Capture the cell that displays the provided text and extract its (X, Y) central coordinate. 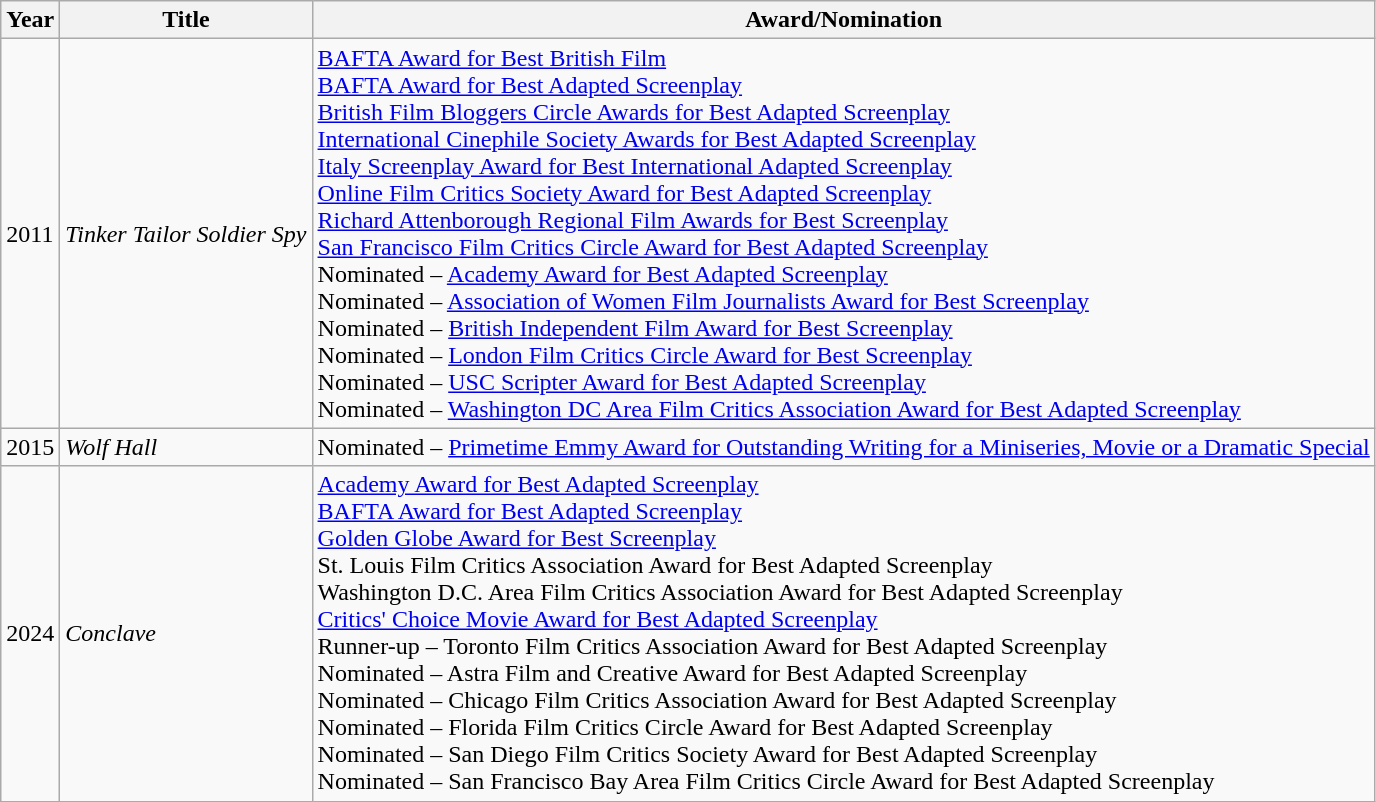
Tinker Tailor Soldier Spy (186, 234)
Wolf Hall (186, 447)
Title (186, 20)
Nominated – Primetime Emmy Award for Outstanding Writing for a Miniseries, Movie or a Dramatic Special (844, 447)
2015 (30, 447)
Year (30, 20)
Award/Nomination (844, 20)
Conclave (186, 634)
2011 (30, 234)
2024 (30, 634)
